Return the [x, y] coordinate for the center point of the cell that contains the specified text.  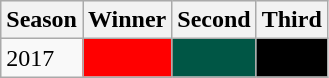
Second [214, 20]
2017 [42, 58]
Season [42, 20]
Third [292, 20]
Winner [126, 20]
